Search for the cell housing the specified text and yield its (X, Y) center coordinate. 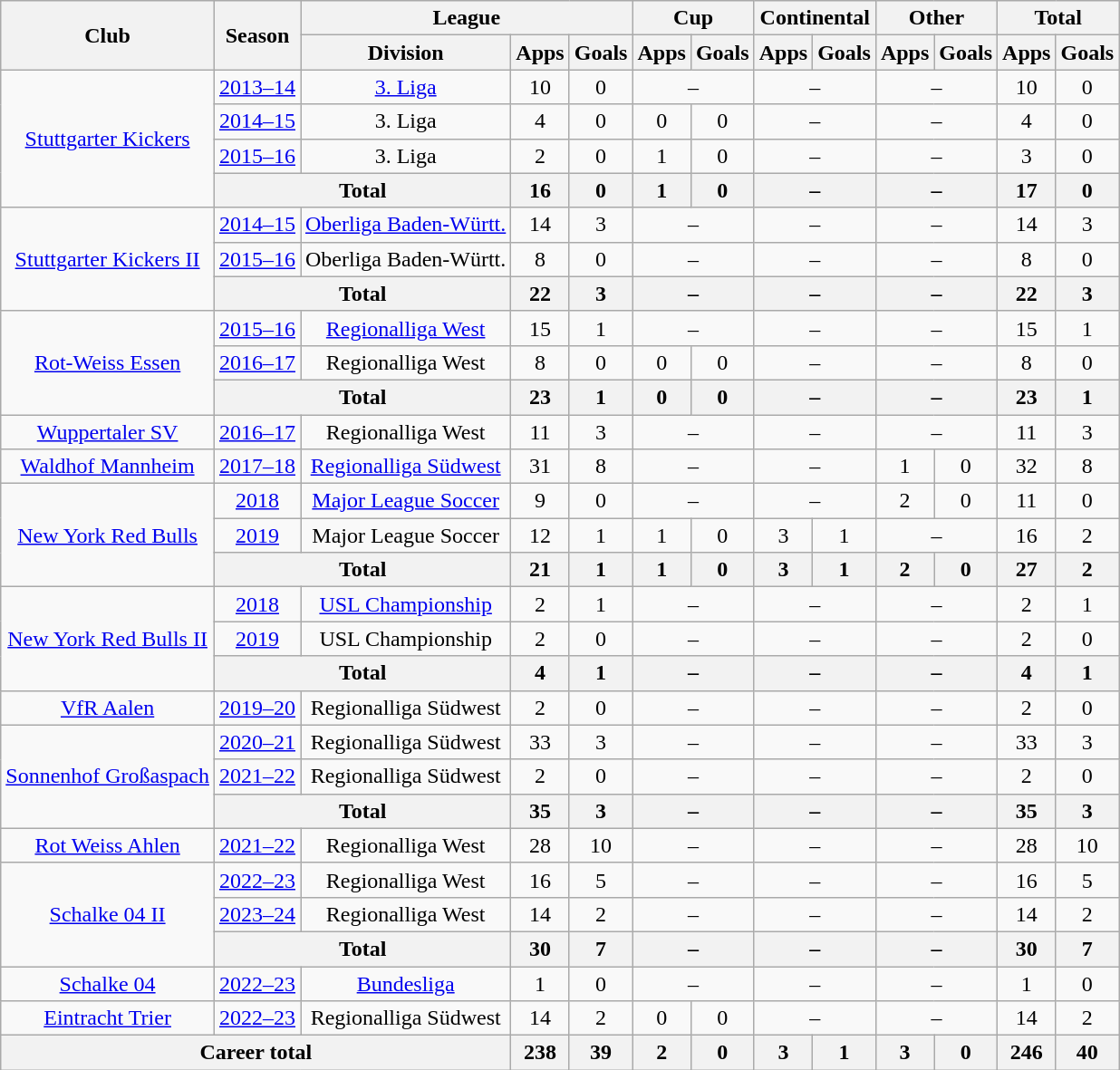
2013–14 (257, 87)
Cup (693, 18)
2020–21 (257, 742)
New York Red Bulls (108, 535)
Schalke 04 (108, 983)
21 (540, 570)
Eintracht Trier (108, 1018)
Club (108, 35)
Schalke 04 II (108, 914)
39 (601, 1053)
Stuttgarter Kickers (108, 139)
31 (540, 467)
2023–24 (257, 914)
32 (1027, 467)
Wuppertaler SV (108, 432)
40 (1087, 1053)
Season (257, 35)
246 (1027, 1053)
Sonnenhof Großaspach (108, 776)
Rot-Weiss Essen (108, 362)
27 (1027, 570)
Bundesliga (406, 983)
New York Red Bulls II (108, 639)
Division (406, 53)
238 (540, 1053)
17 (1027, 190)
VfR Aalen (108, 708)
Other (936, 18)
12 (540, 535)
Stuttgarter Kickers II (108, 259)
League (467, 18)
2017–18 (257, 467)
Waldhof Mannheim (108, 467)
Rot Weiss Ahlen (108, 845)
9 (540, 501)
2019–20 (257, 708)
Career total (256, 1053)
Continental (815, 18)
